Provide the (X, Y) coordinate of the cell's center where the given text is located.  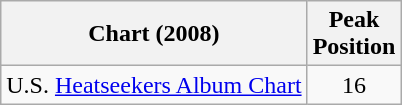
U.S. Heatseekers Album Chart (154, 85)
Chart (2008) (154, 34)
PeakPosition (354, 34)
16 (354, 85)
